Capture the cell that displays the provided text and extract its (X, Y) central coordinate. 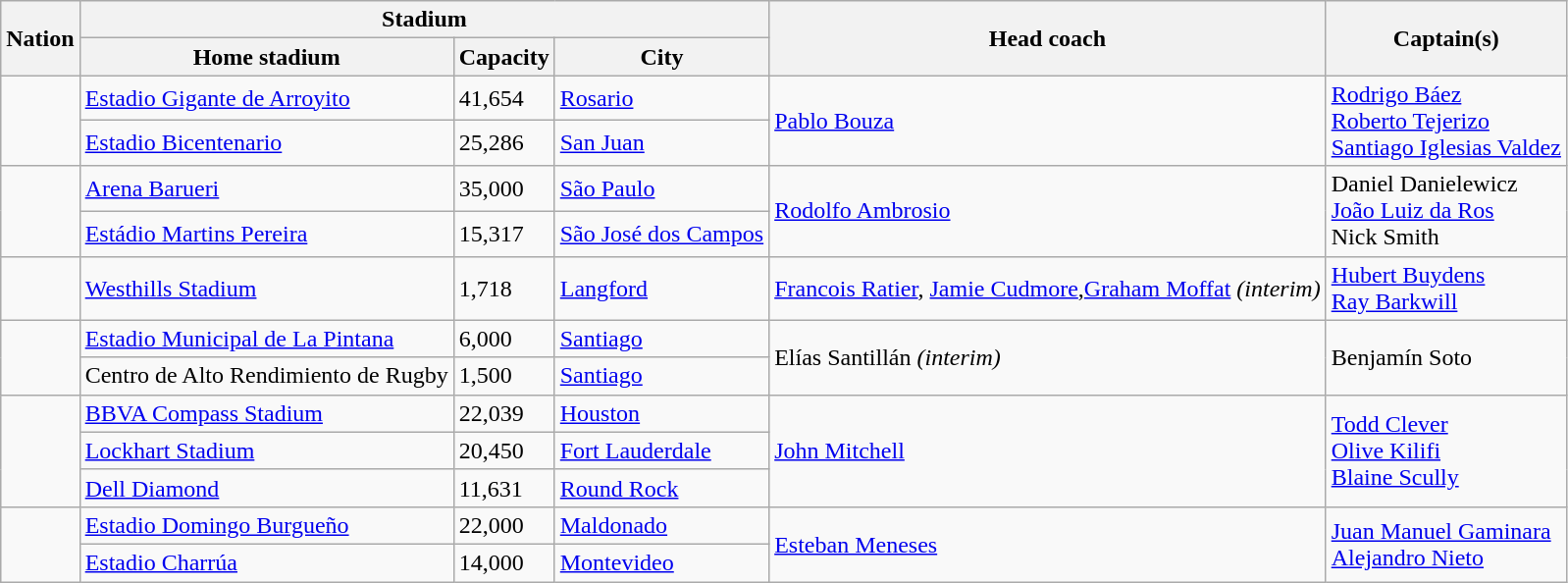
Captain(s) (1446, 38)
Juan Manuel GaminaraAlejandro Nieto (1446, 544)
John Mitchell (1048, 450)
20,450 (504, 450)
Elías Santillán (interim) (1048, 357)
Rodolfo Ambrosio (1048, 211)
BBVA Compass Stadium (267, 413)
6,000 (504, 339)
Francois Ratier, Jamie Cudmore,Graham Moffat (interim) (1048, 289)
Pablo Bouza (1048, 121)
Home stadium (267, 57)
São José dos Campos (661, 234)
Rosario (661, 98)
Estadio Gigante de Arroyito (267, 98)
22,000 (504, 525)
Houston (661, 413)
25,286 (504, 143)
Stadium (424, 20)
Estadio Municipal de La Pintana (267, 339)
Estadio Domingo Burgueño (267, 525)
Dell Diamond (267, 488)
Estádio Martins Pereira (267, 234)
1,500 (504, 376)
Head coach (1048, 38)
15,317 (504, 234)
35,000 (504, 188)
Todd CleverOlive KilifiBlaine Scully (1446, 450)
Benjamín Soto (1446, 357)
São Paulo (661, 188)
Langford (661, 289)
Montevideo (661, 562)
Hubert BuydensRay Barkwill (1446, 289)
11,631 (504, 488)
Daniel DanielewiczJoão Luiz da RosNick Smith (1446, 211)
41,654 (504, 98)
Estadio Bicentenario (267, 143)
Estadio Charrúa (267, 562)
Arena Barueri (267, 188)
Capacity (504, 57)
Maldonado (661, 525)
Esteban Meneses (1048, 544)
Lockhart Stadium (267, 450)
22,039 (504, 413)
Centro de Alto Rendimiento de Rugby (267, 376)
Fort Lauderdale (661, 450)
San Juan (661, 143)
Round Rock (661, 488)
1,718 (504, 289)
Westhills Stadium (267, 289)
14,000 (504, 562)
City (661, 57)
Nation (40, 38)
Rodrigo BáezRoberto TejerizoSantiago Iglesias Valdez (1446, 121)
